Provide the (X, Y) coordinate of the cell's center where the given text is located.  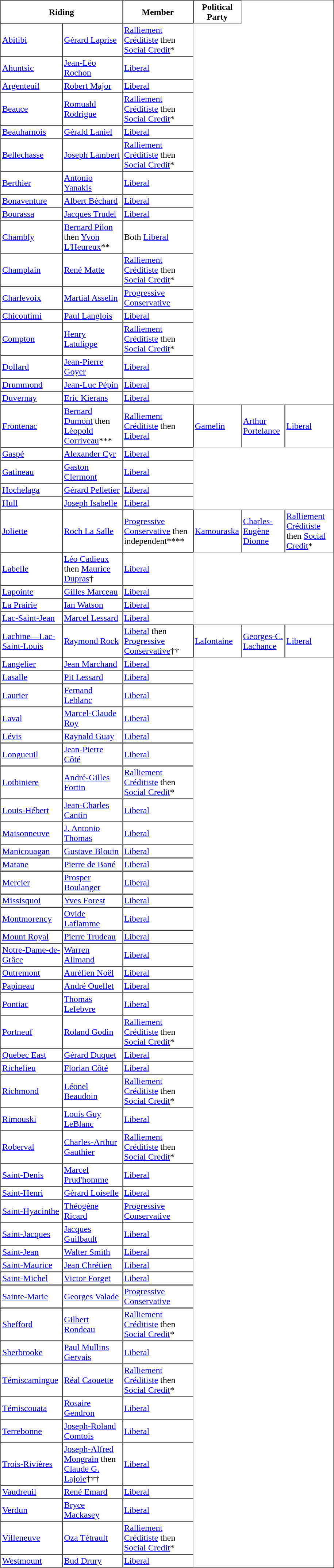
Bryce Mackasey (93, 1510)
Jean Chrétien (93, 1265)
Rosaire Gendron (93, 1408)
Ovide Laflamme (93, 919)
Gilles Marceau (93, 592)
Témiscouata (31, 1408)
Jean-Charles Cantin (93, 810)
Outremont (31, 973)
Lotbiniere (31, 782)
Gérard Loiselle (93, 1193)
J. Antonio Thomas (93, 834)
Hull (31, 503)
Jacques Trudel (93, 214)
Shefford (31, 1325)
Louis Guy LeBlanc (93, 1119)
Oza Tétrault (93, 1538)
Kamouraska (217, 531)
Labelle (31, 569)
Sainte-Marie (31, 1296)
Liberal then Progressive Conservative†† (158, 641)
Témiscamingue (31, 1380)
Pit Lessard (93, 677)
Pierre Trudeau (93, 937)
Notre-Dame-de-Grâce (31, 955)
Victor Forget (93, 1278)
Political Party (217, 12)
Gaston Clermont (93, 472)
Gamelin (217, 426)
Duvernay (31, 398)
Gérard Duquet (93, 1055)
Roland Godin (93, 1032)
Saint-Denis (31, 1175)
Gatineau (31, 472)
Charles-Eugène Dionne (263, 531)
Lapointe (31, 592)
Missisquoi (31, 901)
Laurier (31, 696)
Richmond (31, 1091)
Robert Major (93, 86)
Joliette (31, 531)
Joseph Lambert (93, 155)
Trois-Rivières (31, 1464)
Portneuf (31, 1032)
Lévis (31, 737)
Ahuntsic (31, 68)
Rimouski (31, 1119)
Mount Royal (31, 937)
Romuald Rodrigue (93, 109)
Both Liberal (158, 237)
Villeneuve (31, 1538)
Riding (62, 12)
Warren Allmand (93, 955)
Jacques Guilbault (93, 1234)
Sherbrooke (31, 1353)
Eric Kierans (93, 398)
Jean-Pierre Côté (93, 755)
Westmount (31, 1561)
Hochelaga (31, 490)
Henry Latulippe (93, 339)
Saint-Michel (31, 1278)
Abitibi (31, 40)
Bernard Pilon then Yvon L'Heureux** (93, 237)
Bernard Dumont then Léopold Corriveau*** (93, 426)
Berthier (31, 183)
La Prairie (31, 605)
Ian Watson (93, 605)
Bourassa (31, 214)
Verdun (31, 1510)
Georges-C. Lachance (263, 641)
Bonaventure (31, 201)
Chicoutimi (31, 316)
Jean-Léo Rochon (93, 68)
René Emard (93, 1492)
Lachine—Lac-Saint-Louis (31, 641)
Louis-Hébert (31, 810)
Manicouagan (31, 851)
Member (158, 12)
Mercier (31, 883)
Gustave Blouin (93, 851)
Maisonneuve (31, 834)
Charles-Arthur Gauthier (93, 1147)
Aurélien Noël (93, 973)
Théogène Ricard (93, 1211)
Gérald Laniel (93, 132)
Gaspé (31, 454)
André Ouellet (93, 986)
Beauharnois (31, 132)
Roberval (31, 1147)
Papineau (31, 986)
Jean-Luc Pépin (93, 385)
Bud Drury (93, 1561)
Saint-Henri (31, 1193)
Roch La Salle (93, 531)
Dollard (31, 367)
André-Gilles Fortin (93, 782)
Frontenac (31, 426)
Saint-Jean (31, 1252)
Georges Valade (93, 1296)
René Matte (93, 270)
Alexander Cyr (93, 454)
Marcel Lessard (93, 618)
Pontiac (31, 1004)
Beauce (31, 109)
Yves Forest (93, 901)
Saint-Maurice (31, 1265)
Argenteuil (31, 86)
Richelieu (31, 1068)
Compton (31, 339)
Drummond (31, 385)
Prosper Boulanger (93, 883)
Quebec East (31, 1055)
Thomas Lefebvre (93, 1004)
Langelier (31, 664)
Jean Marchand (93, 664)
Paul Langlois (93, 316)
Terrebonne (31, 1431)
Gérard Pelletier (93, 490)
Longueuil (31, 755)
Pierre de Bané (93, 864)
Arthur Portelance (263, 426)
Charlevoix (31, 298)
Jean-Pierre Goyer (93, 367)
Lafontaine (217, 641)
Albert Béchard (93, 201)
Saint-Hyacinthe (31, 1211)
Chambly (31, 237)
Laval (31, 718)
Marcel-Claude Roy (93, 718)
Paul Mullins Gervais (93, 1353)
Montmorency (31, 919)
Joseph Isabelle (93, 503)
Léo Cadieux then Maurice Dupras† (93, 569)
Vaudreuil (31, 1492)
Bellechasse (31, 155)
Matane (31, 864)
Walter Smith (93, 1252)
Marcel Prud'homme (93, 1175)
Champlain (31, 270)
Lasalle (31, 677)
Réal Caouette (93, 1380)
Gilbert Rondeau (93, 1325)
Gérard Laprise (93, 40)
Ralliement Créditiste then Liberal (158, 426)
Raynald Guay (93, 737)
Joseph-Alfred Mongrain then Claude G. Lajoie††† (93, 1464)
Lac-Saint-Jean (31, 618)
Fernand Leblanc (93, 696)
Florian Côté (93, 1068)
Léonel Beaudoin (93, 1091)
Saint-Jacques (31, 1234)
Raymond Rock (93, 641)
Joseph-Roland Comtois (93, 1431)
Progressive Conservative then independent**** (158, 531)
Martial Asselin (93, 298)
Antonio Yanakis (93, 183)
